Pinpoint the cell where the given text exists, returning its (X, Y) midpoint coordinate. 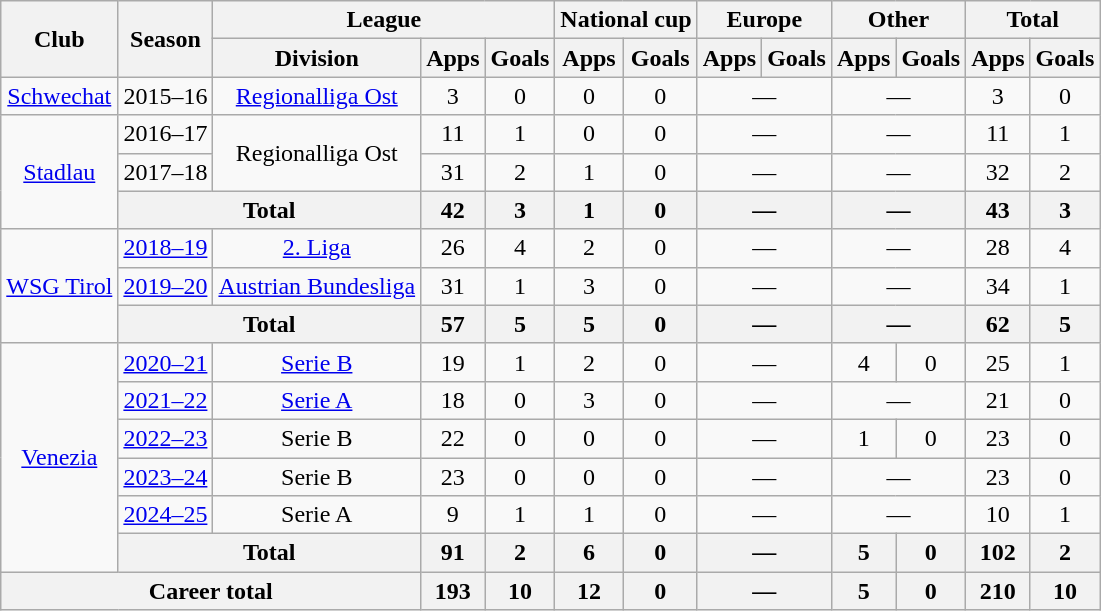
Division (317, 58)
6 (589, 553)
22 (453, 438)
Stadlau (60, 172)
2017–18 (166, 172)
Europe (764, 20)
Venezia (60, 457)
43 (998, 210)
Career total (211, 591)
32 (998, 172)
2023–24 (166, 477)
2015–16 (166, 96)
210 (998, 591)
12 (589, 591)
League (384, 20)
42 (453, 210)
Club (60, 39)
2. Liga (317, 248)
2016–17 (166, 134)
WSG Tirol (60, 286)
193 (453, 591)
Schwechat (60, 96)
25 (998, 362)
Other (898, 20)
102 (998, 553)
2019–20 (166, 286)
Austrian Bundesliga (317, 286)
National cup (626, 20)
62 (998, 324)
21 (998, 400)
28 (998, 248)
18 (453, 400)
Season (166, 39)
26 (453, 248)
57 (453, 324)
9 (453, 515)
2020–21 (166, 362)
2018–19 (166, 248)
91 (453, 553)
34 (998, 286)
2022–23 (166, 438)
19 (453, 362)
2024–25 (166, 515)
2021–22 (166, 400)
